Find where the given text appears and provide that cell's center as (X, Y) coordinate. 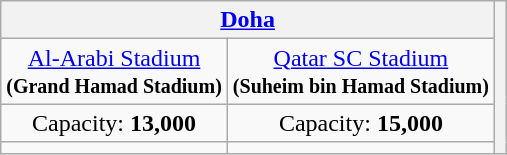
Capacity: 15,000 (360, 123)
Al-Arabi Stadium (Grand Hamad Stadium) (114, 72)
Doha (248, 20)
Capacity: 13,000 (114, 123)
Qatar SC Stadium (Suheim bin Hamad Stadium) (360, 72)
